Scan for the cell matching the given text and deliver its (X, Y) coordinate at center. 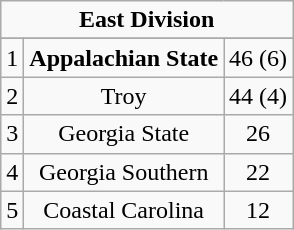
Coastal Carolina (124, 210)
East Division (147, 20)
Troy (124, 96)
4 (12, 172)
Georgia Southern (124, 172)
12 (258, 210)
44 (4) (258, 96)
Georgia State (124, 134)
22 (258, 172)
46 (6) (258, 58)
Appalachian State (124, 58)
5 (12, 210)
1 (12, 58)
2 (12, 96)
3 (12, 134)
26 (258, 134)
